Search for the cell housing the specified text and yield its (x, y) center coordinate. 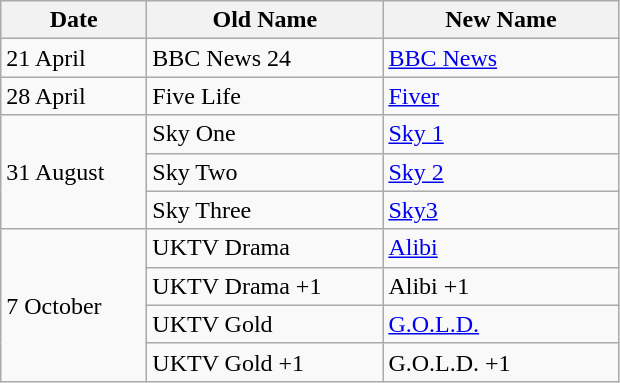
28 April (74, 96)
21 April (74, 58)
Sky Three (265, 210)
UKTV Drama +1 (265, 286)
New Name (501, 20)
Five Life (265, 96)
Sky 2 (501, 172)
BBC News (501, 58)
Date (74, 20)
UKTV Gold +1 (265, 362)
UKTV Drama (265, 248)
G.O.L.D. (501, 324)
Sky3 (501, 210)
Fiver (501, 96)
Sky 1 (501, 134)
BBC News 24 (265, 58)
UKTV Gold (265, 324)
Alibi +1 (501, 286)
7 October (74, 305)
Sky One (265, 134)
Old Name (265, 20)
Sky Two (265, 172)
G.O.L.D. +1 (501, 362)
31 August (74, 172)
Alibi (501, 248)
